Extract the (x, y) coordinate from the center of the cell holding the provided text.  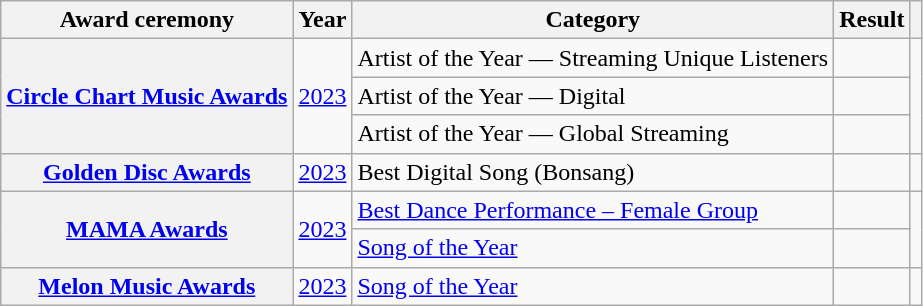
Year (322, 20)
Award ceremony (147, 20)
Result (872, 20)
Artist of the Year — Digital (593, 96)
Artist of the Year — Global Streaming (593, 134)
Artist of the Year — Streaming Unique Listeners (593, 58)
Best Digital Song (Bonsang) (593, 172)
Category (593, 20)
Golden Disc Awards (147, 172)
MAMA Awards (147, 229)
Melon Music Awards (147, 286)
Best Dance Performance – Female Group (593, 210)
Circle Chart Music Awards (147, 96)
